For the text-containing cell, return its midpoint in (X, Y) coordinate format. 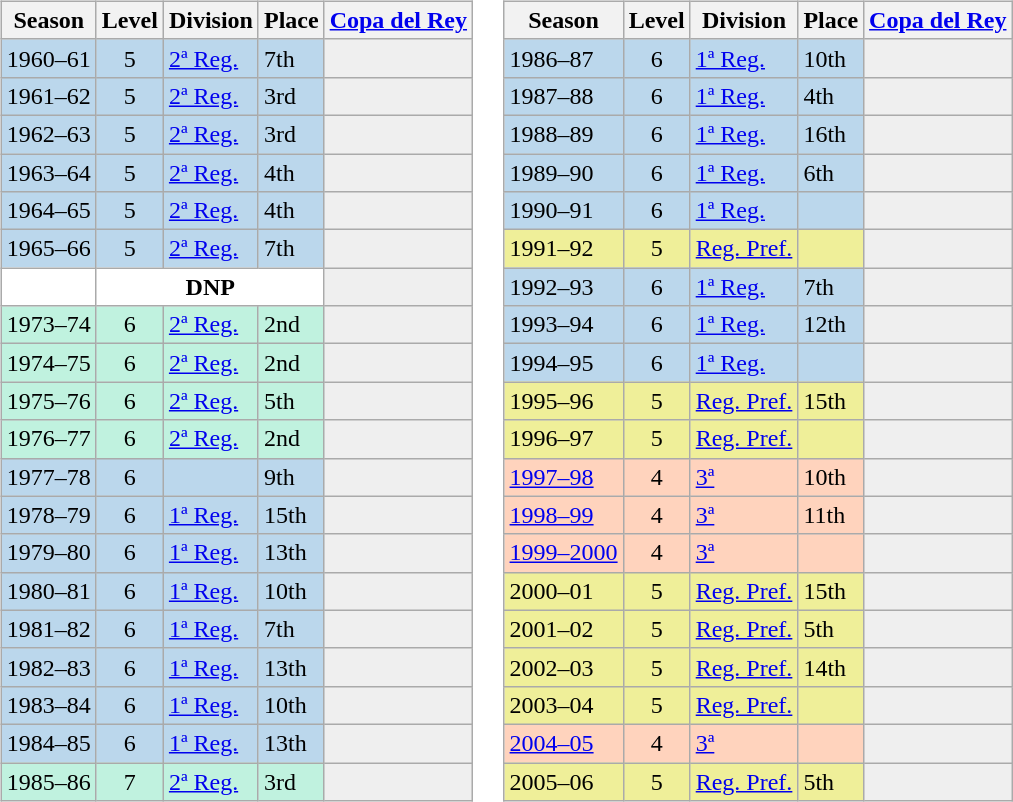
16th (831, 134)
1974–75 (48, 363)
1995–96 (564, 401)
1988–89 (564, 134)
14th (831, 667)
2003–04 (564, 705)
1980–81 (48, 591)
1989–90 (564, 173)
2000–01 (564, 591)
1979–80 (48, 553)
1973–74 (48, 325)
1978–79 (48, 515)
1963–64 (48, 173)
1960–61 (48, 58)
1983–84 (48, 705)
1999–2000 (564, 553)
1998–99 (564, 515)
1962–63 (48, 134)
1990–91 (564, 211)
1991–92 (564, 249)
1987–88 (564, 96)
2002–03 (564, 667)
1982–83 (48, 667)
6th (831, 173)
1986–87 (564, 58)
1996–97 (564, 439)
1977–78 (48, 477)
1975–76 (48, 401)
9th (291, 477)
1965–66 (48, 249)
1993–94 (564, 325)
2005–06 (564, 781)
1984–85 (48, 743)
11th (831, 515)
12th (831, 325)
1994–95 (564, 363)
2001–02 (564, 629)
1997–98 (564, 477)
1981–82 (48, 629)
7 (130, 781)
1985–86 (48, 781)
1961–62 (48, 96)
DNP (210, 287)
1976–77 (48, 439)
2004–05 (564, 743)
1964–65 (48, 211)
1992–93 (564, 287)
